Provide the (X, Y) coordinate of the cell's center where the given text is located.  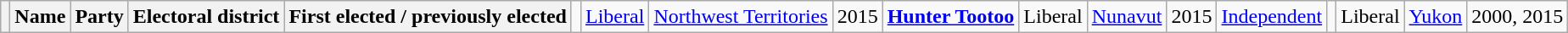
Party (99, 17)
Electoral district (206, 17)
2000, 2015 (1517, 17)
Northwest Territories (741, 17)
Independent (1272, 17)
Yukon (1436, 17)
Hunter Tootoo (950, 17)
Name (41, 17)
Nunavut (1127, 17)
First elected / previously elected (428, 17)
